For the text-containing cell, return its midpoint in (x, y) coordinate format. 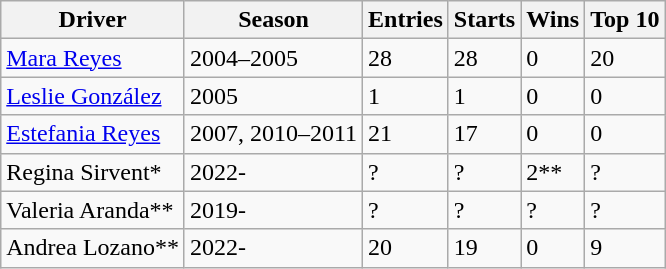
2007, 2010–2011 (273, 134)
Top 10 (625, 20)
21 (406, 134)
2005 (273, 96)
Regina Sirvent* (93, 172)
17 (484, 134)
Leslie González (93, 96)
Starts (484, 20)
Andrea Lozano** (93, 248)
Wins (553, 20)
9 (625, 248)
Estefania Reyes (93, 134)
Driver (93, 20)
Season (273, 20)
2019- (273, 210)
19 (484, 248)
Valeria Aranda** (93, 210)
2004–2005 (273, 58)
2** (553, 172)
Mara Reyes (93, 58)
Entries (406, 20)
